For the text-containing cell, return its midpoint in [X, Y] coordinate format. 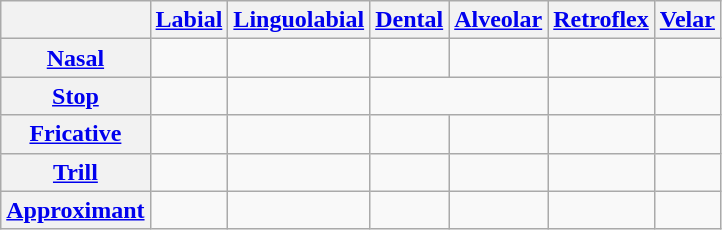
Linguolabial [299, 20]
Velar [687, 20]
Alveolar [498, 20]
Retroflex [602, 20]
Nasal [76, 58]
Trill [76, 172]
Labial [189, 20]
Fricative [76, 134]
Approximant [76, 210]
Dental [410, 20]
Stop [76, 96]
